Extract the (X, Y) coordinate from the center of the cell holding the provided text.  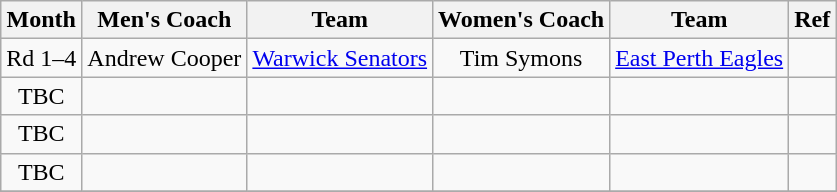
Women's Coach (522, 20)
Month (42, 20)
Andrew Cooper (164, 58)
East Perth Eagles (700, 58)
Men's Coach (164, 20)
Warwick Senators (340, 58)
Tim Symons (522, 58)
Ref (812, 20)
Rd 1–4 (42, 58)
